Find where the given text appears and provide that cell's center as (X, Y) coordinate. 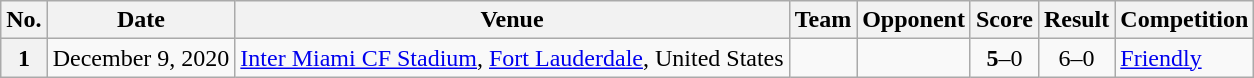
Opponent (914, 20)
Date (141, 20)
Score (1004, 20)
1 (24, 58)
6–0 (1076, 58)
Inter Miami CF Stadium, Fort Lauderdale, United States (512, 58)
Friendly (1184, 58)
5–0 (1004, 58)
No. (24, 20)
Result (1076, 20)
December 9, 2020 (141, 58)
Team (823, 20)
Competition (1184, 20)
Venue (512, 20)
